Search for the cell housing the specified text and yield its (x, y) center coordinate. 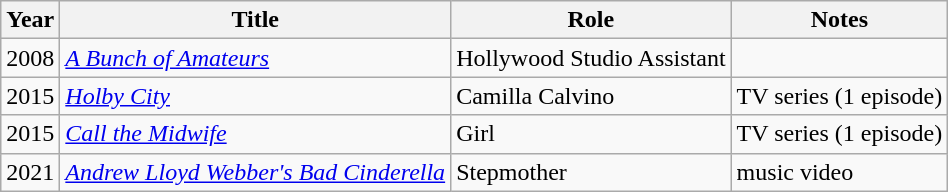
Holby City (256, 96)
Camilla Calvino (591, 96)
music video (840, 172)
A Bunch of Amateurs (256, 58)
Call the Midwife (256, 134)
Year (30, 20)
Andrew Lloyd Webber's Bad Cinderella (256, 172)
2008 (30, 58)
Title (256, 20)
Notes (840, 20)
Girl (591, 134)
Role (591, 20)
2021 (30, 172)
Stepmother (591, 172)
Hollywood Studio Assistant (591, 58)
